For the text-containing cell, return its midpoint in (X, Y) coordinate format. 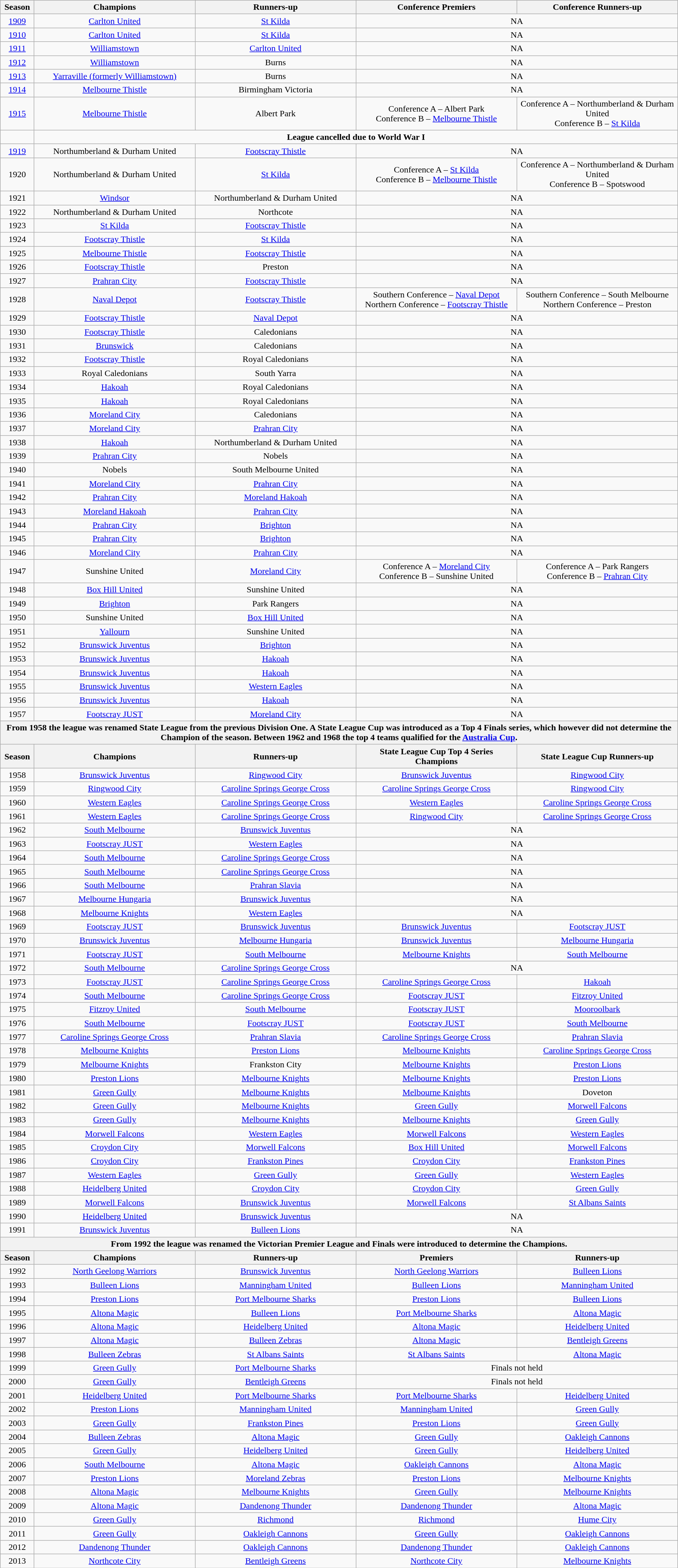
1937 (17, 428)
1910 (17, 35)
Moreland Zebras (276, 1478)
1949 (17, 604)
1934 (17, 387)
1956 (17, 700)
1972 (17, 968)
1921 (17, 198)
1915 (17, 113)
2004 (17, 1437)
1948 (17, 590)
1998 (17, 1354)
1914 (17, 90)
2008 (17, 1492)
1982 (17, 1106)
1960 (17, 802)
1968 (17, 913)
1962 (17, 830)
1999 (17, 1368)
1957 (17, 714)
1925 (17, 253)
1986 (17, 1161)
1942 (17, 497)
1995 (17, 1313)
1946 (17, 552)
2001 (17, 1396)
1922 (17, 212)
League cancelled due to World War I (356, 137)
1933 (17, 373)
Hume City (597, 1519)
1958 (17, 775)
1996 (17, 1326)
1909 (17, 21)
1969 (17, 927)
2006 (17, 1464)
1966 (17, 885)
1930 (17, 332)
State League Cup Top 4 Series Champions (436, 756)
Park Rangers (276, 604)
2000 (17, 1382)
1939 (17, 456)
1952 (17, 645)
1943 (17, 511)
1954 (17, 673)
1967 (17, 899)
1979 (17, 1064)
1994 (17, 1299)
Windsor (114, 198)
1919 (17, 151)
State League Cup Runners-up (597, 756)
Yallourn (114, 631)
Preston (276, 267)
1997 (17, 1340)
1974 (17, 996)
Premiers (436, 1258)
1959 (17, 789)
1926 (17, 267)
1988 (17, 1189)
1977 (17, 1037)
1950 (17, 617)
1931 (17, 346)
1945 (17, 539)
South Melbourne United (276, 470)
1991 (17, 1230)
1938 (17, 442)
1970 (17, 941)
1987 (17, 1175)
1932 (17, 359)
Conference Runners-up (597, 7)
1981 (17, 1092)
1983 (17, 1119)
2009 (17, 1506)
Conference Premiers (436, 7)
2003 (17, 1423)
1985 (17, 1147)
1951 (17, 631)
1920 (17, 174)
Conference A – Northumberland & Durham UnitedConference B – St Kilda (597, 113)
Doveton (597, 1092)
1924 (17, 239)
Southern Conference – South MelbourneNorthern Conference – Preston (597, 299)
South Yarra (276, 373)
Birmingham Victoria (276, 90)
2007 (17, 1478)
1993 (17, 1285)
2010 (17, 1519)
1992 (17, 1271)
1976 (17, 1023)
Brunswick (114, 346)
1928 (17, 299)
1990 (17, 1216)
1980 (17, 1078)
Southern Conference – Naval DepotNorthern Conference – Footscray Thistle (436, 299)
1953 (17, 659)
1961 (17, 816)
1973 (17, 982)
Conference A – Albert ParkConference B – Melbourne Thistle (436, 113)
Conference A – Park RangersConference B – Prahran City (597, 571)
1947 (17, 571)
1984 (17, 1134)
1940 (17, 470)
1936 (17, 414)
1964 (17, 858)
1944 (17, 525)
2002 (17, 1409)
1963 (17, 844)
Conference A – Northumberland & Durham UnitedConference B – Spotswood (597, 174)
1912 (17, 62)
Northcote (276, 212)
Yarraville (formerly Williamstown) (114, 76)
1935 (17, 401)
1978 (17, 1051)
1965 (17, 871)
1989 (17, 1202)
From 1992 the league was renamed the Victorian Premier League and Finals were introduced to determine the Champions. (339, 1244)
1971 (17, 954)
2012 (17, 1547)
2005 (17, 1451)
1927 (17, 281)
1975 (17, 1009)
1923 (17, 226)
2011 (17, 1533)
Frankston City (276, 1064)
Conference A – St KildaConference B – Melbourne Thistle (436, 174)
Mooroolbark (597, 1009)
1929 (17, 318)
2013 (17, 1561)
1911 (17, 49)
1955 (17, 687)
Conference A – Moreland CityConference B – Sunshine United (436, 571)
1941 (17, 484)
1913 (17, 76)
Albert Park (276, 113)
